Return the [X, Y] coordinate for the center point of the cell that contains the specified text.  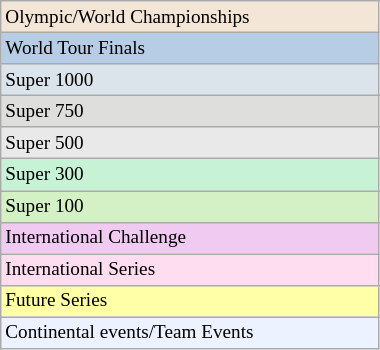
Super 500 [190, 143]
Super 750 [190, 111]
Super 1000 [190, 80]
World Tour Finals [190, 48]
International Series [190, 270]
International Challenge [190, 238]
Super 100 [190, 206]
Future Series [190, 301]
Continental events/Team Events [190, 333]
Olympic/World Championships [190, 17]
Super 300 [190, 175]
